Extract the [X, Y] coordinate from the center of the cell holding the provided text.  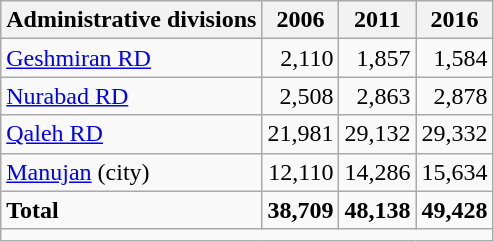
Qaleh RD [132, 134]
Administrative divisions [132, 20]
12,110 [300, 172]
14,286 [378, 172]
1,857 [378, 58]
2,508 [300, 96]
2011 [378, 20]
29,132 [378, 134]
2,110 [300, 58]
29,332 [454, 134]
2016 [454, 20]
49,428 [454, 210]
2,863 [378, 96]
2,878 [454, 96]
Manujan (city) [132, 172]
Geshmiran RD [132, 58]
Nurabad RD [132, 96]
1,584 [454, 58]
38,709 [300, 210]
Total [132, 210]
2006 [300, 20]
48,138 [378, 210]
15,634 [454, 172]
21,981 [300, 134]
